Scan for the cell matching the given text and deliver its [x, y] coordinate at center. 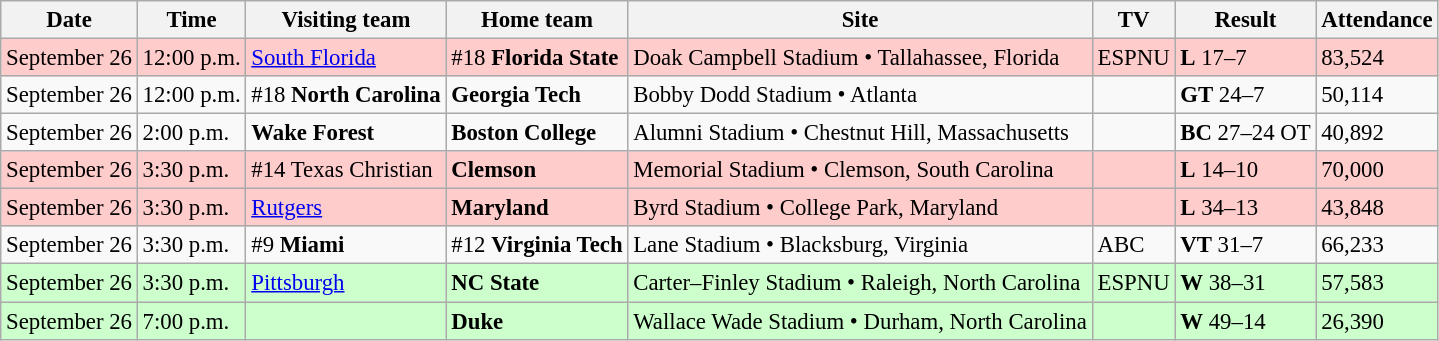
L 14–10 [1246, 170]
L 17–7 [1246, 58]
Lane Stadium • Blacksburg, Virginia [860, 245]
7:00 p.m. [192, 321]
40,892 [1377, 133]
Memorial Stadium • Clemson, South Carolina [860, 170]
Date [69, 20]
#9 Miami [346, 245]
Wallace Wade Stadium • Durham, North Carolina [860, 321]
Byrd Stadium • College Park, Maryland [860, 208]
W 38–31 [1246, 283]
57,583 [1377, 283]
Site [860, 20]
83,524 [1377, 58]
Attendance [1377, 20]
Time [192, 20]
VT 31–7 [1246, 245]
Alumni Stadium • Chestnut Hill, Massachusetts [860, 133]
Clemson [537, 170]
Result [1246, 20]
L 34–13 [1246, 208]
#12 Virginia Tech [537, 245]
Georgia Tech [537, 95]
South Florida [346, 58]
Doak Campbell Stadium • Tallahassee, Florida [860, 58]
BC 27–24 OT [1246, 133]
#14 Texas Christian [346, 170]
43,848 [1377, 208]
GT 24–7 [1246, 95]
W 49–14 [1246, 321]
70,000 [1377, 170]
Bobby Dodd Stadium • Atlanta [860, 95]
Maryland [537, 208]
66,233 [1377, 245]
#18 Florida State [537, 58]
TV [1134, 20]
Rutgers [346, 208]
Home team [537, 20]
Visiting team [346, 20]
26,390 [1377, 321]
50,114 [1377, 95]
ABC [1134, 245]
#18 North Carolina [346, 95]
NC State [537, 283]
2:00 p.m. [192, 133]
Boston College [537, 133]
Wake Forest [346, 133]
Pittsburgh [346, 283]
Duke [537, 321]
Carter–Finley Stadium • Raleigh, North Carolina [860, 283]
